Output the [x, y] coordinate of the center of the cell containing the given text.  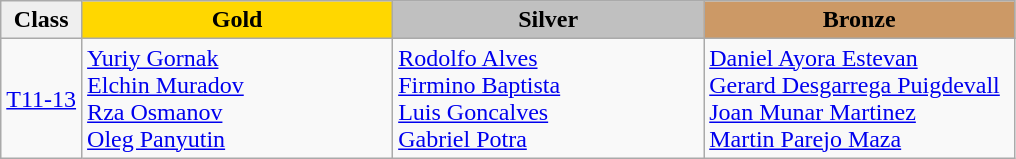
Class [42, 20]
Rodolfo AlvesFirmino BaptistaLuis GoncalvesGabriel Potra [548, 98]
Yuriy GornakElchin MuradovRza OsmanovOleg Panyutin [238, 98]
Bronze [860, 20]
Gold [238, 20]
Silver [548, 20]
T11-13 [42, 98]
Daniel Ayora EstevanGerard Desgarrega PuigdevallJoan Munar MartinezMartin Parejo Maza [860, 98]
